Extract the [X, Y] coordinate from the center of the cell holding the provided text.  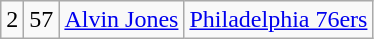
Alvin Jones [122, 20]
Philadelphia 76ers [278, 20]
2 [12, 20]
57 [42, 20]
